Search for the cell housing the specified text and yield its [X, Y] center coordinate. 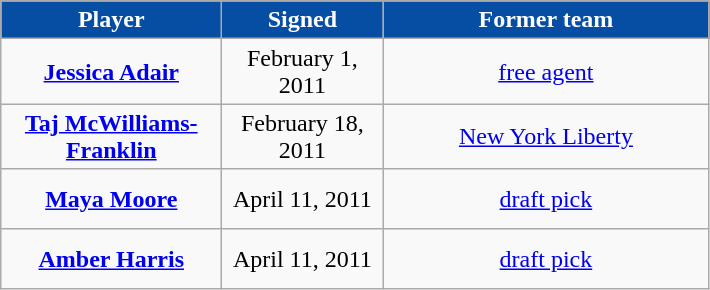
Player [112, 20]
free agent [546, 72]
Former team [546, 20]
Amber Harris [112, 259]
Maya Moore [112, 199]
Taj McWilliams-Franklin [112, 136]
February 1, 2011 [302, 72]
Jessica Adair [112, 72]
February 18, 2011 [302, 136]
Signed [302, 20]
New York Liberty [546, 136]
